Identify which cell holds the provided text, then report its (x, y) central coordinate. 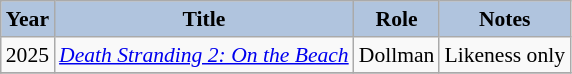
Likeness only (504, 55)
2025 (28, 55)
Title (204, 19)
Dollman (397, 55)
Role (397, 19)
Notes (504, 19)
Death Stranding 2: On the Beach (204, 55)
Year (28, 19)
